Scan for the cell matching the given text and deliver its (X, Y) coordinate at center. 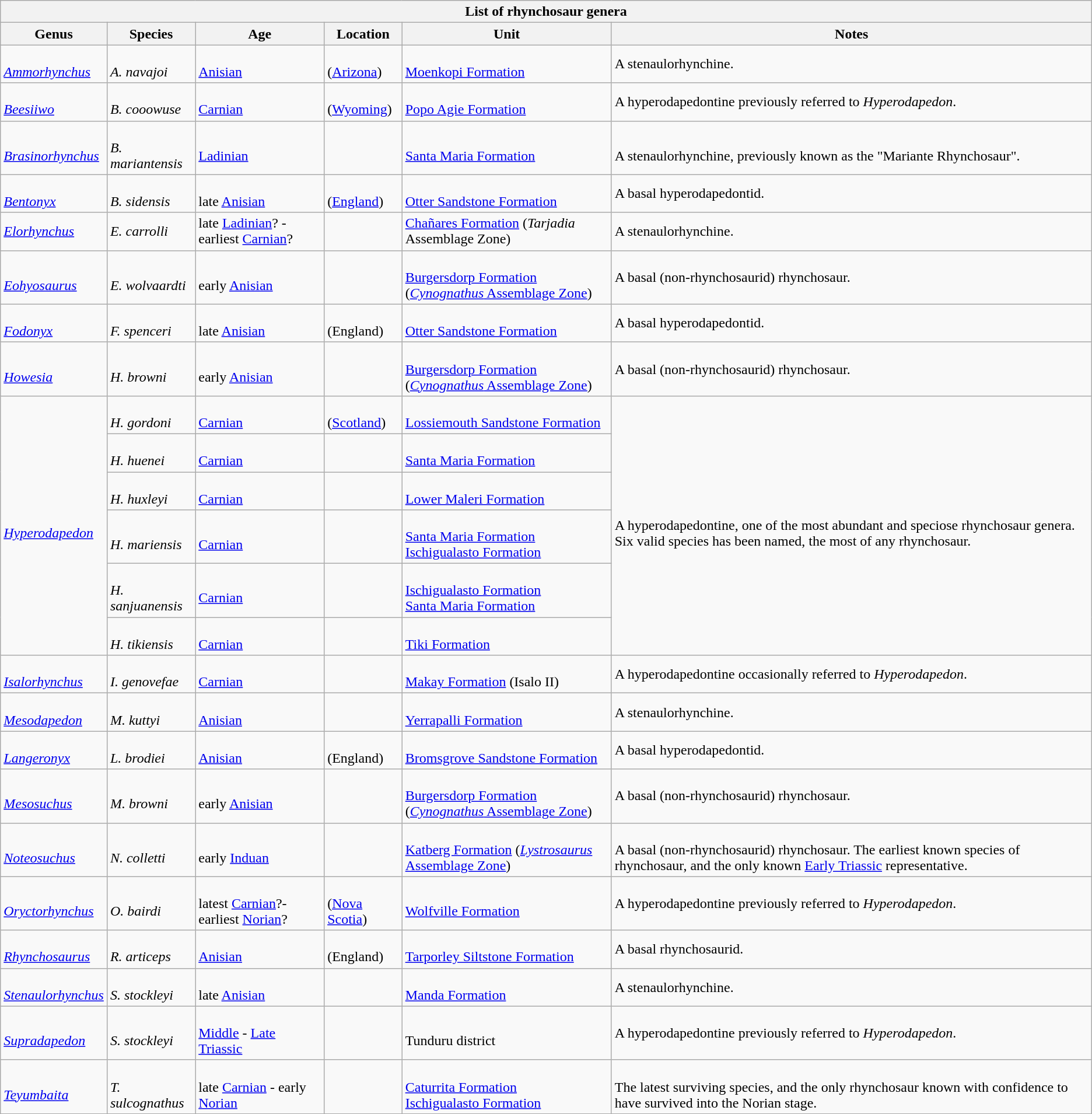
Genus (54, 34)
A stenaulorhynchine, previously known as the "Mariante Rhynchosaur". (852, 148)
Santa Maria Formation Ischigualasto Formation (506, 537)
Mesodapedon (54, 712)
Yerrapalli Formation (506, 712)
M. kuttyi (150, 712)
B. cooowuse (150, 102)
late Ladinian? - earliest Carnian? (260, 231)
Beesiiwo (54, 102)
Teyumbaita (54, 1087)
Popo Agie Formation (506, 102)
A. navajoi (150, 64)
Lossiemouth Sandstone Formation (506, 414)
latest Carnian?-earliest Norian? (260, 903)
Makay Formation (Isalo II) (506, 675)
(Nova Scotia) (363, 903)
H. mariensis (150, 537)
B. sidensis (150, 194)
H. tikiensis (150, 636)
A basal (non-rhynchosaurid) rhynchosaur. The earliest known species of rhynchosaur, and the only known Early Triassic representative. (852, 850)
H. huenei (150, 453)
H. browni (150, 369)
Wolfville Formation (506, 903)
Location (363, 34)
Ischigualasto Formation Santa Maria Formation (506, 591)
Hyperodapedon (54, 525)
Oryctorhynchus (54, 903)
H. gordoni (150, 414)
N. colletti (150, 850)
Bromsgrove Sandstone Formation (506, 750)
R. articeps (150, 949)
Stenaulorhynchus (54, 987)
Unit (506, 34)
Noteosuchus (54, 850)
Fodonyx (54, 323)
(Arizona) (363, 64)
B. mariantensis (150, 148)
Supradapedon (54, 1033)
Ladinian (260, 148)
Bentonyx (54, 194)
L. brodiei (150, 750)
Mesosuchus (54, 796)
Tiki Formation (506, 636)
Lower Maleri Formation (506, 490)
Chañares Formation (Tarjadia Assemblage Zone) (506, 231)
E. wolvaardti (150, 277)
Isalorhynchus (54, 675)
Rhynchosaurus (54, 949)
I. genovefae (150, 675)
Tarporley Siltstone Formation (506, 949)
Tunduru district (506, 1033)
Species (150, 34)
M. browni (150, 796)
Katberg Formation (Lystrosaurus Assemblage Zone) (506, 850)
Langeronyx (54, 750)
E. carrolli (150, 231)
List of rhynchosaur genera (546, 12)
H. sanjuanensis (150, 591)
Elorhynchus (54, 231)
Manda Formation (506, 987)
late Carnian - early Norian (260, 1087)
(Scotland) (363, 414)
Howesia (54, 369)
(Wyoming) (363, 102)
Moenkopi Formation (506, 64)
Ammorhynchus (54, 64)
F. spenceri (150, 323)
A basal rhynchosaurid. (852, 949)
A hyperodapedontine, one of the most abundant and speciose rhynchosaur genera. Six valid species has been named, the most of any rhynchosaur. (852, 525)
A hyperodapedontine occasionally referred to Hyperodapedon. (852, 675)
Middle - Late Triassic (260, 1033)
Eohyosaurus (54, 277)
Caturrita Formation Ischigualasto Formation (506, 1087)
T. sulcognathus (150, 1087)
The latest surviving species, and the only rhynchosaur known with confidence to have survived into the Norian stage. (852, 1087)
Age (260, 34)
early Induan (260, 850)
Brasinorhynchus (54, 148)
H. huxleyi (150, 490)
Notes (852, 34)
O. bairdi (150, 903)
